For the text-containing cell, return its midpoint in (X, Y) coordinate format. 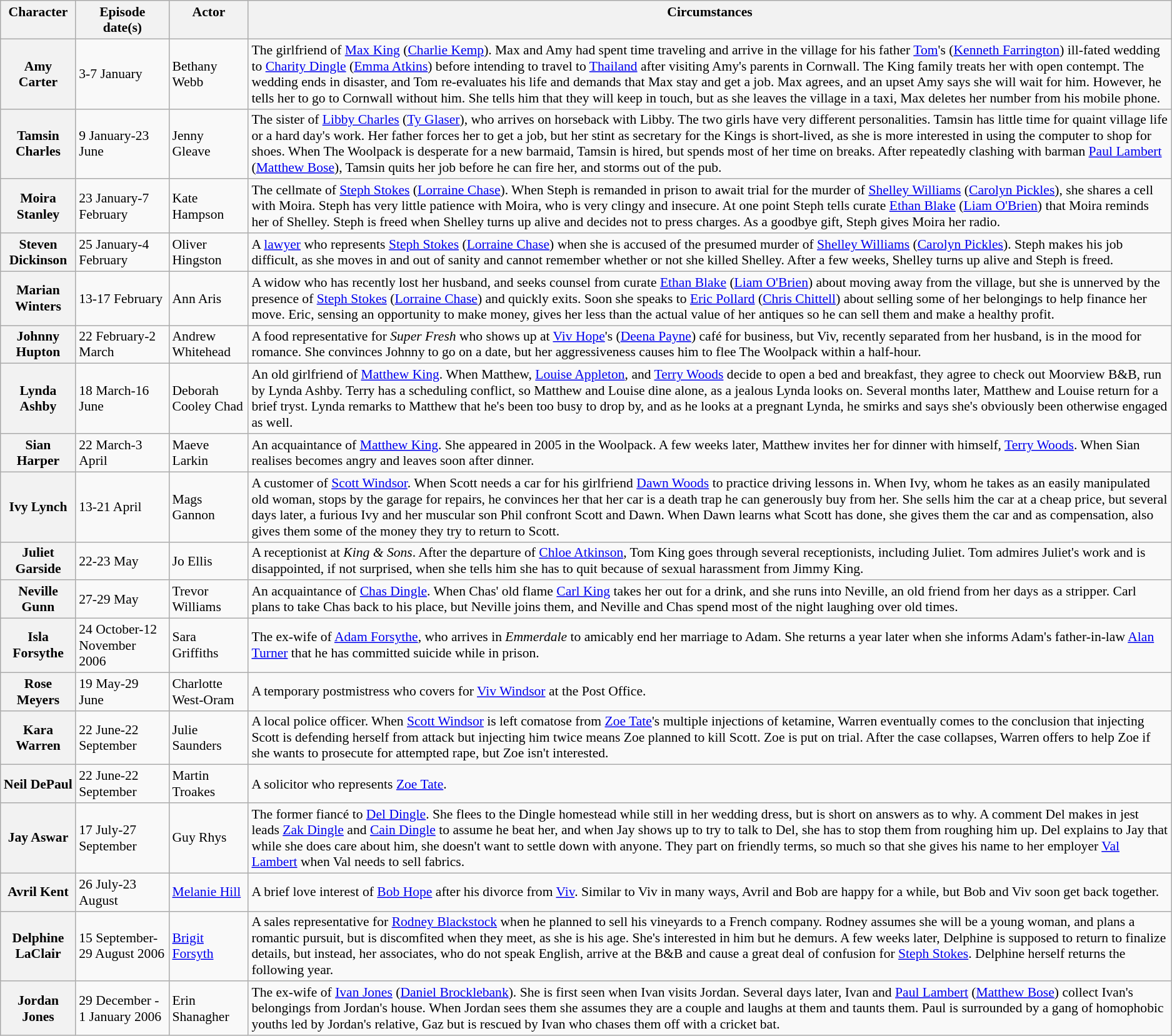
Kara Warren (38, 737)
22-23 May (123, 561)
Avril Kent (38, 892)
Juliet Garside (38, 561)
22 February-2 March (123, 345)
25 January-4 February (123, 252)
Julie Saunders (209, 737)
Circumstances (709, 20)
Jordan Jones (38, 1009)
13-17 February (123, 299)
Episode date(s) (123, 20)
22 March-3 April (123, 452)
Kate Hampson (209, 206)
29 December - 1 January 2006 (123, 1009)
Ivy Lynch (38, 507)
Neville Gunn (38, 600)
3-7 January (123, 74)
Charlotte West-Oram (209, 691)
15 September-29 August 2006 (123, 946)
Actor (209, 20)
Neil DePaul (38, 784)
Marian Winters (38, 299)
Jay Aswar (38, 838)
Tamsin Charles (38, 144)
Erin Shanagher (209, 1009)
Trevor Williams (209, 600)
Brigit Forsyth (209, 946)
23 January-7 February (123, 206)
26 July-23 August (123, 892)
A solicitor who represents Zoe Tate. (709, 784)
19 May-29 June (123, 691)
Amy Carter (38, 74)
A temporary postmistress who covers for Viv Windsor at the Post Office. (709, 691)
Moira Stanley (38, 206)
Sara Griffiths (209, 646)
Melanie Hill (209, 892)
Guy Rhys (209, 838)
Oliver Hingston (209, 252)
18 March-16 June (123, 399)
13-21 April (123, 507)
Rose Meyers (38, 691)
Isla Forsythe (38, 646)
Jo Ellis (209, 561)
24 October-12 November 2006 (123, 646)
Character (38, 20)
Ann Aris (209, 299)
Martin Troakes (209, 784)
Delphine LaClair (38, 946)
Johnny Hupton (38, 345)
Sian Harper (38, 452)
27-29 May (123, 600)
Steven Dickinson (38, 252)
Maeve Larkin (209, 452)
9 January-23 June (123, 144)
17 July-27 September (123, 838)
Lynda Ashby (38, 399)
Jenny Gleave (209, 144)
Deborah Cooley Chad (209, 399)
Bethany Webb (209, 74)
Mags Gannon (209, 507)
Andrew Whitehead (209, 345)
